Find where the given text appears and provide that cell's center as (x, y) coordinate. 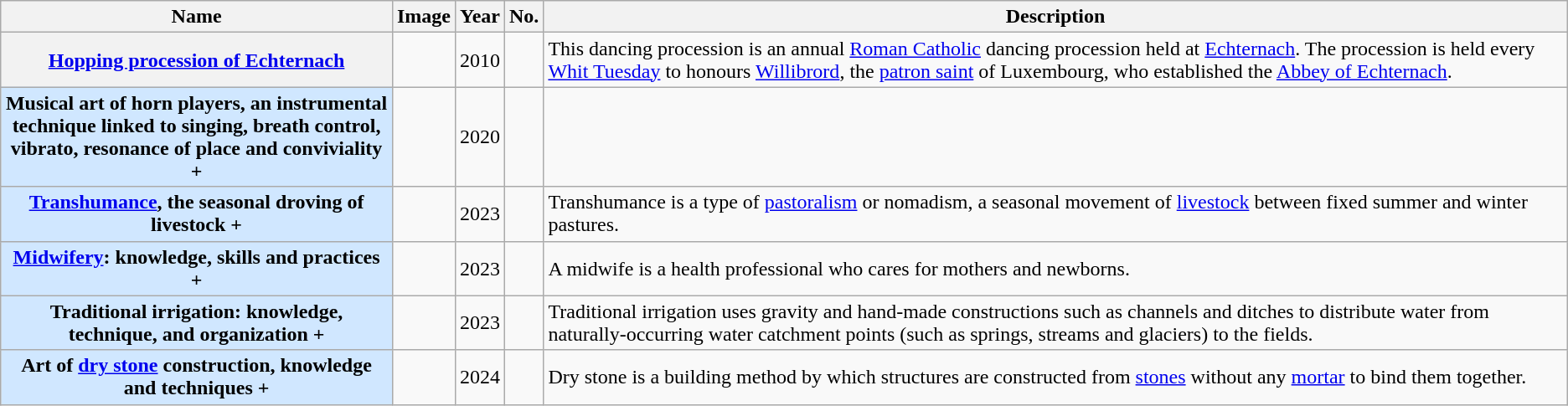
Midwifery: knowledge, skills and practices + (197, 268)
Transhumance is a type of pastoralism or nomadism, a seasonal movement of livestock between fixed summer and winter pastures. (1055, 214)
Art of dry stone construction, knowledge and techniques + (197, 377)
Description (1055, 17)
Year (479, 17)
Traditional irrigation: knowledge, technique, and organization + (197, 323)
2024 (479, 377)
2020 (479, 137)
Name (197, 17)
Transhumance, the seasonal droving of livestock + (197, 214)
A midwife is a health professional who cares for mothers and newborns. (1055, 268)
Image (424, 17)
Dry stone is a building method by which structures are constructed from stones without any mortar to bind them together. (1055, 377)
Hopping procession of Echternach (197, 60)
Musical art of horn players, an instrumental technique linked to singing, breath control, vibrato, resonance of place and conviviality + (197, 137)
2010 (479, 60)
No. (524, 17)
